Extract the [X, Y] coordinate from the center of the cell holding the provided text.  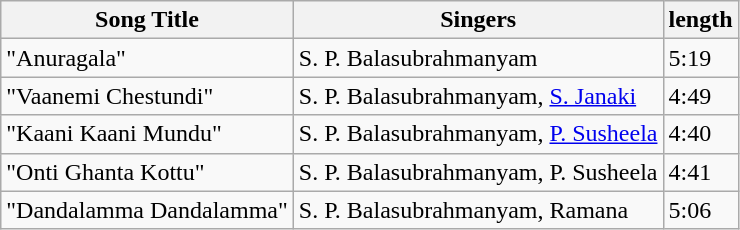
4:40 [700, 134]
"Dandalamma Dandalamma" [148, 210]
"Onti Ghanta Kottu" [148, 172]
5:19 [700, 58]
4:49 [700, 96]
Song Title [148, 20]
"Vaanemi Chestundi" [148, 96]
"Kaani Kaani Mundu" [148, 134]
S. P. Balasubrahmanyam, Ramana [478, 210]
"Anuragala" [148, 58]
4:41 [700, 172]
S. P. Balasubrahmanyam, S. Janaki [478, 96]
5:06 [700, 210]
length [700, 20]
S. P. Balasubrahmanyam [478, 58]
Singers [478, 20]
